Scan for the cell matching the given text and deliver its (x, y) coordinate at center. 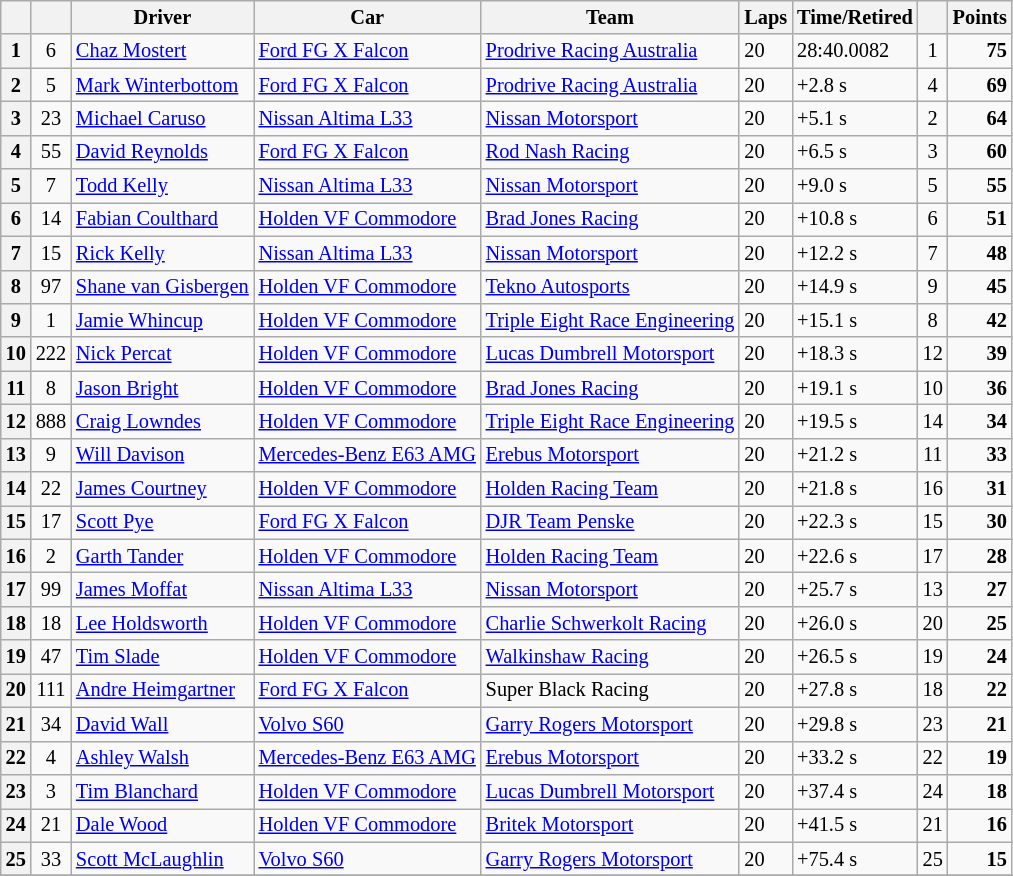
Nick Percat (162, 354)
45 (980, 287)
Chaz Mostert (162, 51)
+33.2 s (855, 758)
+19.1 s (855, 388)
David Wall (162, 724)
Britek Motorsport (610, 825)
Walkinshaw Racing (610, 657)
111 (51, 690)
75 (980, 51)
28 (980, 556)
+21.2 s (855, 455)
Garth Tander (162, 556)
+12.2 s (855, 253)
Tim Blanchard (162, 791)
Super Black Racing (610, 690)
+2.8 s (855, 85)
69 (980, 85)
Team (610, 17)
Rick Kelly (162, 253)
Tim Slade (162, 657)
Fabian Coulthard (162, 219)
+27.8 s (855, 690)
Craig Lowndes (162, 421)
James Moffat (162, 589)
Driver (162, 17)
+26.5 s (855, 657)
36 (980, 388)
+75.4 s (855, 859)
+10.8 s (855, 219)
Jason Bright (162, 388)
Laps (766, 17)
+6.5 s (855, 152)
Dale Wood (162, 825)
60 (980, 152)
Todd Kelly (162, 186)
64 (980, 118)
51 (980, 219)
Time/Retired (855, 17)
+26.0 s (855, 623)
Tekno Autosports (610, 287)
David Reynolds (162, 152)
Scott McLaughlin (162, 859)
Ashley Walsh (162, 758)
+14.9 s (855, 287)
28:40.0082 (855, 51)
+21.8 s (855, 489)
+22.3 s (855, 522)
Charlie Schwerkolt Racing (610, 623)
+22.6 s (855, 556)
Scott Pye (162, 522)
42 (980, 320)
39 (980, 354)
Rod Nash Racing (610, 152)
+25.7 s (855, 589)
Will Davison (162, 455)
Points (980, 17)
47 (51, 657)
+5.1 s (855, 118)
Jamie Whincup (162, 320)
Andre Heimgartner (162, 690)
99 (51, 589)
888 (51, 421)
+9.0 s (855, 186)
27 (980, 589)
222 (51, 354)
DJR Team Penske (610, 522)
31 (980, 489)
James Courtney (162, 489)
+19.5 s (855, 421)
Lee Holdsworth (162, 623)
Michael Caruso (162, 118)
48 (980, 253)
97 (51, 287)
Car (368, 17)
+37.4 s (855, 791)
+15.1 s (855, 320)
Mark Winterbottom (162, 85)
+18.3 s (855, 354)
+29.8 s (855, 724)
+41.5 s (855, 825)
30 (980, 522)
Shane van Gisbergen (162, 287)
